Identify which cell holds the provided text, then report its [x, y] central coordinate. 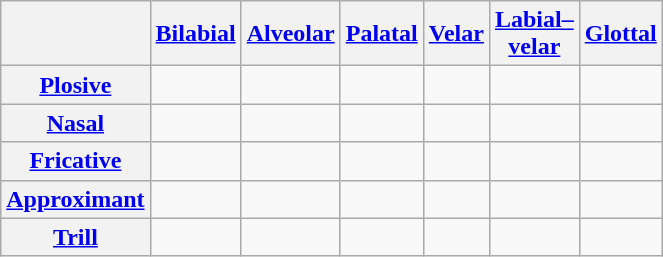
Palatal [382, 34]
Approximant [76, 199]
Bilabial [196, 34]
Fricative [76, 161]
Glottal [620, 34]
Alveolar [290, 34]
Plosive [76, 85]
Nasal [76, 123]
Trill [76, 237]
Velar [456, 34]
Labial–velar [534, 34]
